Scan for the cell matching the given text and deliver its (X, Y) coordinate at center. 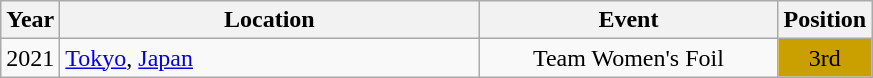
Tokyo, Japan (270, 58)
3rd (825, 58)
Event (628, 20)
2021 (30, 58)
Year (30, 20)
Team Women's Foil (628, 58)
Position (825, 20)
Location (270, 20)
